Scan for the cell matching the given text and deliver its (x, y) coordinate at center. 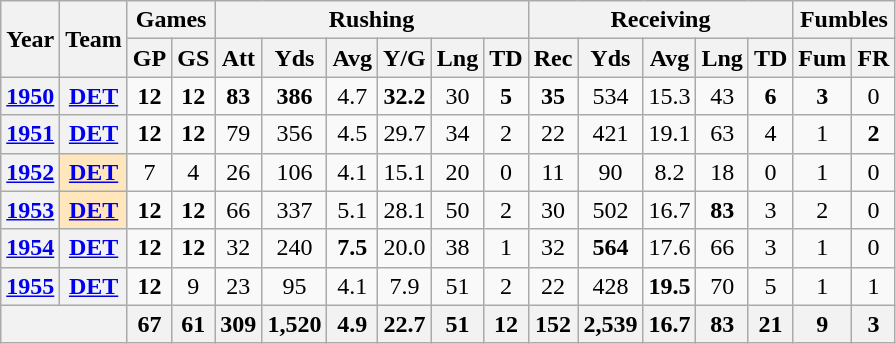
534 (610, 96)
20 (457, 172)
7.9 (405, 286)
421 (610, 134)
1950 (30, 96)
35 (553, 96)
61 (194, 324)
18 (722, 172)
106 (294, 172)
309 (238, 324)
7 (149, 172)
79 (238, 134)
386 (294, 96)
11 (553, 172)
337 (294, 210)
7.5 (352, 248)
21 (770, 324)
32.2 (405, 96)
23 (238, 286)
6 (770, 96)
38 (457, 248)
20.0 (405, 248)
4.5 (352, 134)
90 (610, 172)
1951 (30, 134)
Year (30, 39)
67 (149, 324)
Rushing (372, 20)
Rec (553, 58)
Y/G (405, 58)
29.7 (405, 134)
43 (722, 96)
1952 (30, 172)
GP (149, 58)
19.5 (670, 286)
5.1 (352, 210)
4.7 (352, 96)
Team (94, 39)
34 (457, 134)
428 (610, 286)
1955 (30, 286)
Fum (822, 58)
1953 (30, 210)
22.7 (405, 324)
564 (610, 248)
70 (722, 286)
Att (238, 58)
Games (170, 20)
502 (610, 210)
1,520 (294, 324)
Receiving (660, 20)
FR (874, 58)
240 (294, 248)
28.1 (405, 210)
GS (194, 58)
26 (238, 172)
4.9 (352, 324)
95 (294, 286)
2,539 (610, 324)
50 (457, 210)
Fumbles (844, 20)
15.3 (670, 96)
1954 (30, 248)
152 (553, 324)
17.6 (670, 248)
8.2 (670, 172)
19.1 (670, 134)
356 (294, 134)
63 (722, 134)
15.1 (405, 172)
